Extract the (x, y) coordinate from the center of the cell holding the provided text.  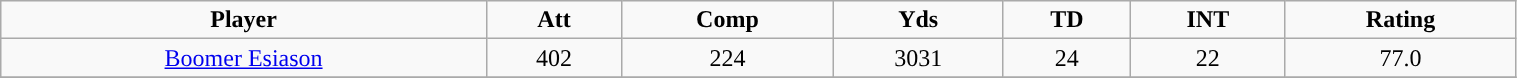
Comp (728, 20)
Player (244, 20)
77.0 (1400, 58)
INT (1208, 20)
TD (1067, 20)
Att (554, 20)
Yds (918, 20)
224 (728, 58)
3031 (918, 58)
22 (1208, 58)
Boomer Esiason (244, 58)
Rating (1400, 20)
402 (554, 58)
24 (1067, 58)
